From the cell containing the given text, extract its center point as [X, Y] coordinate. 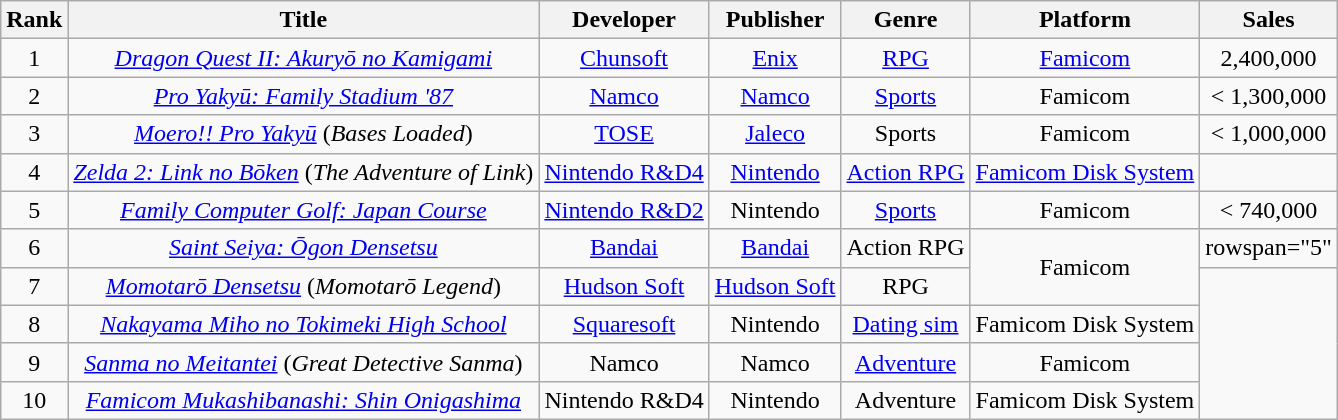
< 1,000,000 [1269, 134]
Developer [624, 20]
Nintendo R&D2 [624, 210]
8 [34, 324]
Rank [34, 20]
2,400,000 [1269, 58]
Jaleco [775, 134]
7 [34, 286]
Moero!! Pro Yakyū (Bases Loaded) [304, 134]
Saint Seiya: Ōgon Densetsu [304, 248]
2 [34, 96]
Platform [1085, 20]
9 [34, 362]
Nakayama Miho no Tokimeki High School [304, 324]
Squaresoft [624, 324]
< 1,300,000 [1269, 96]
TOSE [624, 134]
Dating sim [906, 324]
rowspan="5" [1269, 248]
Family Computer Golf: Japan Course [304, 210]
Publisher [775, 20]
Enix [775, 58]
4 [34, 172]
10 [34, 400]
Sanma no Meitantei (Great Detective Sanma) [304, 362]
Genre [906, 20]
Momotarō Densetsu (Momotarō Legend) [304, 286]
Famicom Mukashibanashi: Shin Onigashima [304, 400]
6 [34, 248]
3 [34, 134]
Title [304, 20]
Chunsoft [624, 58]
Pro Yakyū: Family Stadium '87 [304, 96]
Dragon Quest II: Akuryō no Kamigami [304, 58]
< 740,000 [1269, 210]
5 [34, 210]
Zelda 2: Link no Bōken (The Adventure of Link) [304, 172]
Sales [1269, 20]
1 [34, 58]
